Locate the cell with the specified text and output its [X, Y] center coordinate. 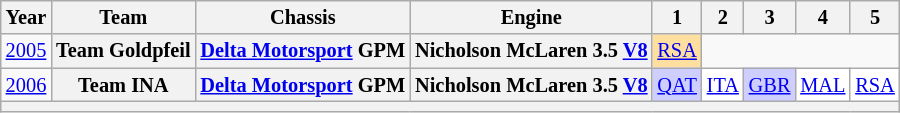
2005 [26, 51]
2 [723, 17]
Engine [531, 17]
GBR [770, 85]
Year [26, 17]
QAT [676, 85]
Team Goldpfeil [123, 51]
2006 [26, 85]
Chassis [302, 17]
Team INA [123, 85]
1 [676, 17]
Team [123, 17]
MAL [822, 85]
4 [822, 17]
ITA [723, 85]
3 [770, 17]
5 [874, 17]
